Identify which cell holds the provided text, then report its (X, Y) central coordinate. 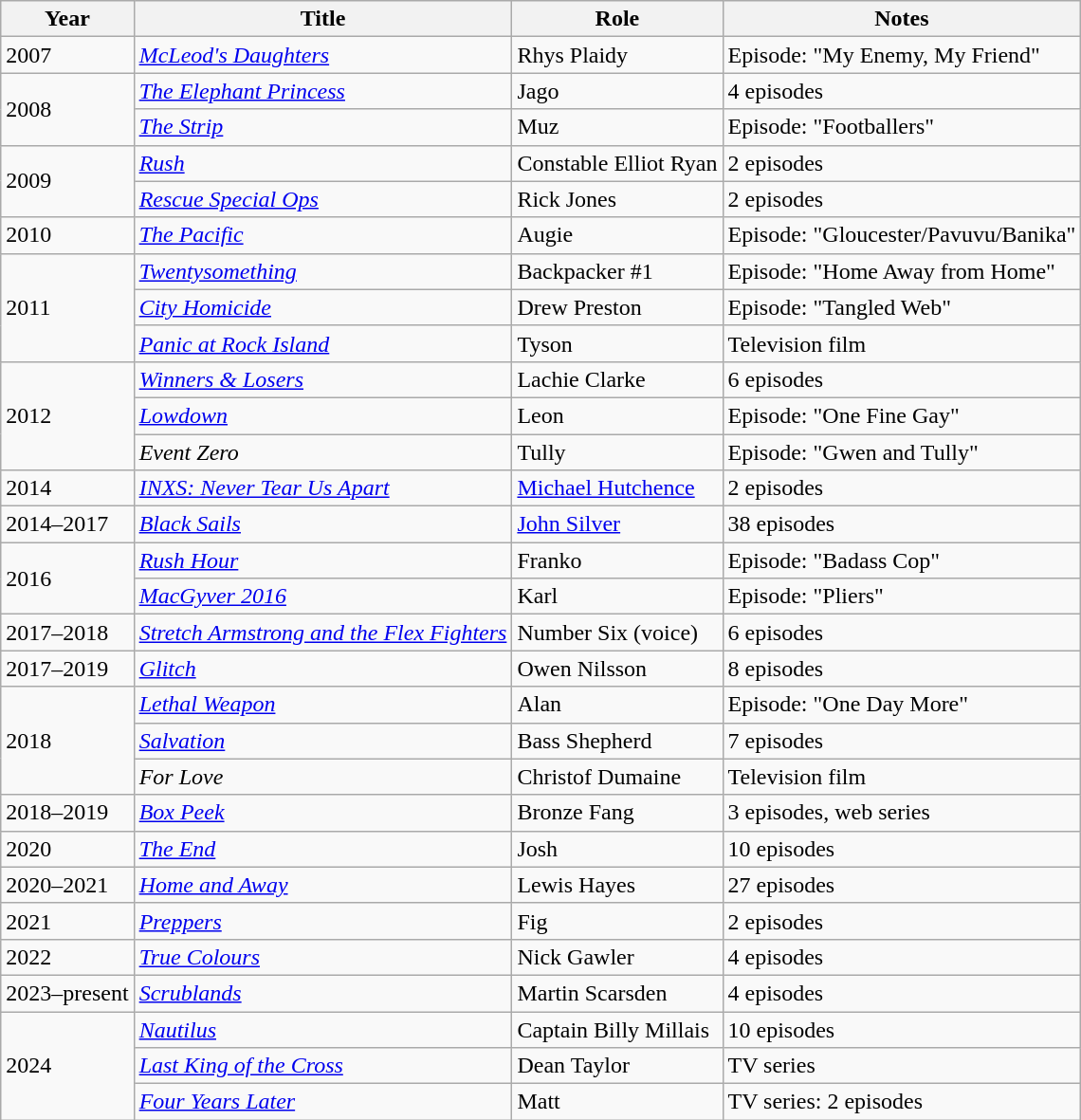
INXS: Never Tear Us Apart (322, 488)
2011 (67, 307)
Muz (617, 127)
Bronze Fang (617, 813)
The Pacific (322, 235)
City Homicide (322, 307)
Episode: "Pliers" (902, 597)
2020–2021 (67, 885)
The Elephant Princess (322, 91)
Salvation (322, 741)
2024 (67, 1065)
MacGyver 2016 (322, 597)
2016 (67, 578)
TV series: 2 episodes (902, 1102)
McLeod's Daughters (322, 55)
Episode: "One Fine Gay" (902, 415)
Rush (322, 163)
Home and Away (322, 885)
Leon (617, 415)
Matt (617, 1102)
2007 (67, 55)
3 episodes, web series (902, 813)
Martin Scarsden (617, 993)
TV series (902, 1066)
Lewis Hayes (617, 885)
Tyson (617, 343)
True Colours (322, 957)
The End (322, 849)
Nick Gawler (617, 957)
7 episodes (902, 741)
Fig (617, 921)
2014 (67, 488)
38 episodes (902, 524)
Episode: "Home Away from Home" (902, 271)
2012 (67, 415)
Drew Preston (617, 307)
2023–present (67, 993)
2021 (67, 921)
Rhys Plaidy (617, 55)
27 episodes (902, 885)
Christof Dumaine (617, 777)
Panic at Rock Island (322, 343)
The Strip (322, 127)
Owen Nilsson (617, 669)
Twentysomething (322, 271)
Glitch (322, 669)
Box Peek (322, 813)
Episode: "Gwen and Tully" (902, 452)
Rick Jones (617, 199)
Episode: "Badass Cop" (902, 560)
Year (67, 19)
2009 (67, 181)
Stretch Armstrong and the Flex Fighters (322, 633)
Josh (617, 849)
Preppers (322, 921)
Scrublands (322, 993)
John Silver (617, 524)
Lowdown (322, 415)
Bass Shepherd (617, 741)
2018–2019 (67, 813)
Title (322, 19)
Constable Elliot Ryan (617, 163)
2022 (67, 957)
Number Six (voice) (617, 633)
Event Zero (322, 452)
Episode: "My Enemy, My Friend" (902, 55)
Last King of the Cross (322, 1066)
Tully (617, 452)
Episode: "Gloucester/Pavuvu/Banika" (902, 235)
Role (617, 19)
Episode: "Tangled Web" (902, 307)
Dean Taylor (617, 1066)
Karl (617, 597)
2008 (67, 109)
2014–2017 (67, 524)
Notes (902, 19)
Black Sails (322, 524)
For Love (322, 777)
Backpacker #1 (617, 271)
2018 (67, 741)
Jago (617, 91)
Nautilus (322, 1029)
Lachie Clarke (617, 379)
2017–2018 (67, 633)
Rescue Special Ops (322, 199)
2010 (67, 235)
Four Years Later (322, 1102)
2017–2019 (67, 669)
2020 (67, 849)
Captain Billy Millais (617, 1029)
Lethal Weapon (322, 705)
Winners & Losers (322, 379)
Alan (617, 705)
Episode: "Footballers" (902, 127)
Episode: "One Day More" (902, 705)
Michael Hutchence (617, 488)
Franko (617, 560)
Augie (617, 235)
Rush Hour (322, 560)
8 episodes (902, 669)
